Locate the cell with the specified text and output its (X, Y) center coordinate. 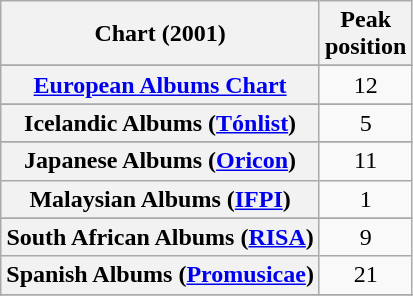
Japanese Albums (Oricon) (160, 161)
1 (365, 199)
Malaysian Albums (IFPI) (160, 199)
Chart (2001) (160, 34)
Peakposition (365, 34)
European Albums Chart (160, 85)
5 (365, 123)
9 (365, 237)
South African Albums (RISA) (160, 237)
11 (365, 161)
Icelandic Albums (Tónlist) (160, 123)
Spanish Albums (Promusicae) (160, 275)
21 (365, 275)
12 (365, 85)
